Return (x, y) of the center of cell containing provided text 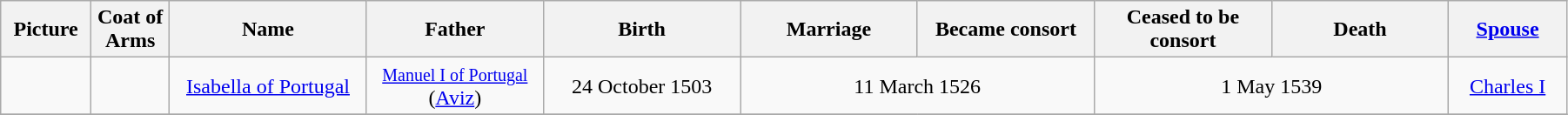
Manuel I of Portugal (Aviz) (455, 85)
Became consort (1006, 30)
Marriage (829, 30)
Coat of Arms (130, 30)
Ceased to be consort (1183, 30)
Isabella of Portugal (268, 85)
1 May 1539 (1272, 85)
Charles I (1508, 85)
Picture (46, 30)
Name (268, 30)
Birth (642, 30)
24 October 1503 (642, 85)
Spouse (1508, 30)
Father (455, 30)
11 March 1526 (917, 85)
Death (1360, 30)
